From the cell containing the given text, extract its center point as (x, y) coordinate. 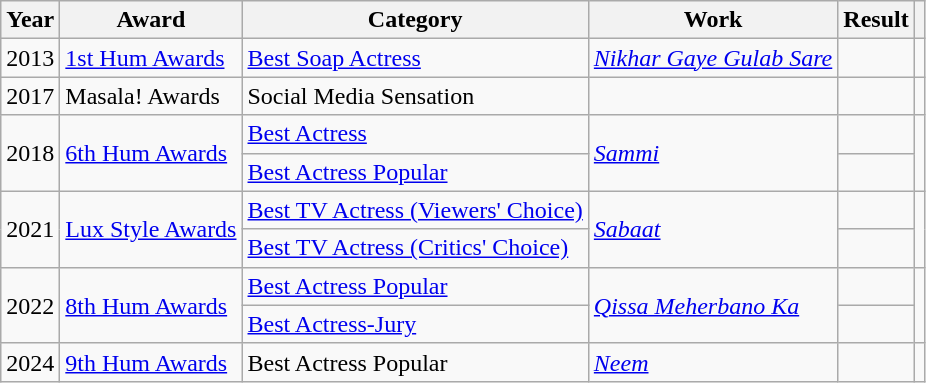
Best Actress (415, 134)
Qissa Meherbano Ka (712, 305)
Year (30, 20)
Lux Style Awards (151, 229)
Best Soap Actress (415, 58)
Neem (712, 362)
Nikhar Gaye Gulab Sare (712, 58)
Sabaat (712, 229)
1st Hum Awards (151, 58)
2024 (30, 362)
Result (876, 20)
2022 (30, 305)
8th Hum Awards (151, 305)
2018 (30, 153)
6th Hum Awards (151, 153)
Work (712, 20)
Sammi (712, 153)
2017 (30, 96)
Best TV Actress (Critics' Choice) (415, 248)
Masala! Awards (151, 96)
Category (415, 20)
Social Media Sensation (415, 96)
Best TV Actress (Viewers' Choice) (415, 210)
Best Actress-Jury (415, 324)
2021 (30, 229)
2013 (30, 58)
9th Hum Awards (151, 362)
Award (151, 20)
